Search for the cell housing the specified text and yield its [x, y] center coordinate. 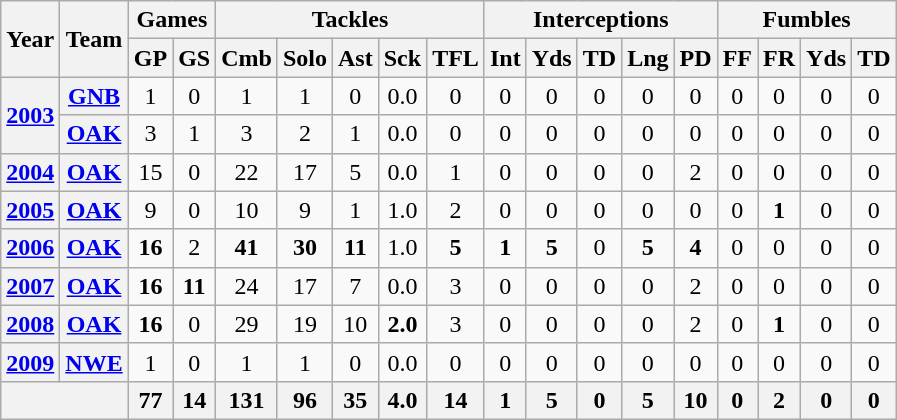
GNB [94, 96]
GP [150, 58]
Cmb [247, 58]
Ast [356, 58]
24 [247, 286]
Tackles [350, 20]
Sck [402, 58]
Solo [304, 58]
FF [737, 58]
19 [304, 324]
Team [94, 39]
77 [150, 400]
4 [696, 248]
FR [780, 58]
29 [247, 324]
Fumbles [806, 20]
2008 [30, 324]
4.0 [402, 400]
NWE [94, 362]
Int [505, 58]
2004 [30, 172]
131 [247, 400]
Interceptions [600, 20]
Lng [648, 58]
Games [172, 20]
Year [30, 39]
2006 [30, 248]
2.0 [402, 324]
7 [356, 286]
30 [304, 248]
TFL [456, 58]
2007 [30, 286]
2003 [30, 115]
41 [247, 248]
96 [304, 400]
2009 [30, 362]
GS [194, 58]
2005 [30, 210]
PD [696, 58]
15 [150, 172]
22 [247, 172]
35 [356, 400]
